Return (X, Y) of the center of cell containing provided text 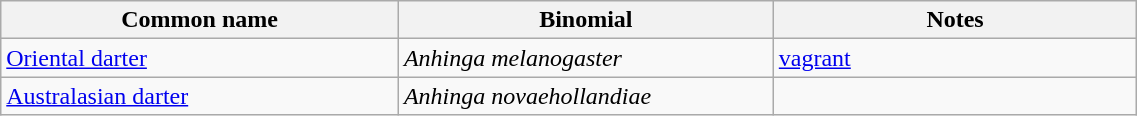
Oriental darter (200, 58)
Anhinga novaehollandiae (586, 96)
Anhinga melanogaster (586, 58)
Notes (955, 20)
vagrant (955, 58)
Binomial (586, 20)
Australasian darter (200, 96)
Common name (200, 20)
